From the cell containing the given text, extract its center point as (X, Y) coordinate. 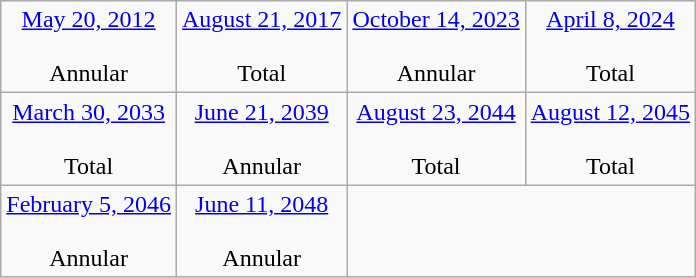
April 8, 2024Total (610, 47)
August 23, 2044Total (436, 139)
June 21, 2039Annular (261, 139)
August 12, 2045Total (610, 139)
August 21, 2017Total (261, 47)
October 14, 2023Annular (436, 47)
June 11, 2048Annular (261, 231)
February 5, 2046Annular (89, 231)
May 20, 2012Annular (89, 47)
March 30, 2033Total (89, 139)
